Locate the cell with the specified text and output its [x, y] center coordinate. 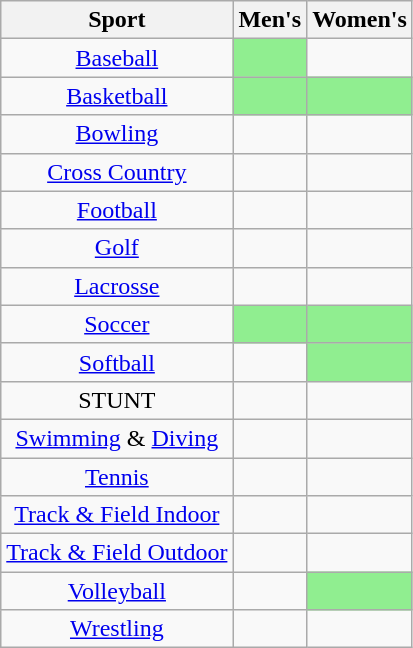
Basketball [117, 96]
Sport [117, 20]
Women's [360, 20]
Track & Field Outdoor [117, 553]
Golf [117, 248]
Wrestling [117, 629]
Baseball [117, 58]
STUNT [117, 400]
Volleyball [117, 591]
Tennis [117, 477]
Men's [270, 20]
Swimming & Diving [117, 438]
Soccer [117, 324]
Bowling [117, 134]
Track & Field Indoor [117, 515]
Cross Country [117, 172]
Lacrosse [117, 286]
Softball [117, 362]
Football [117, 210]
